Search for the cell housing the specified text and yield its (x, y) center coordinate. 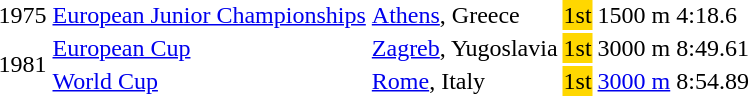
1500 m (634, 15)
Athens, Greece (464, 15)
European Junior Championships (209, 15)
Rome, Italy (464, 81)
Zagreb, Yugoslavia (464, 48)
World Cup (209, 81)
European Cup (209, 48)
